Locate the cell with the specified text and output its (x, y) center coordinate. 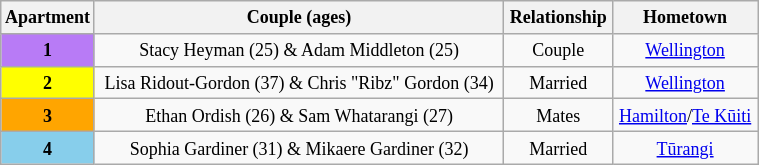
Stacy Heyman (25) & Adam Middleton (25) (298, 50)
Hamilton/Te Kūiti (686, 116)
Relationship (558, 18)
2 (48, 82)
Couple (ages) (298, 18)
Lisa Ridout-Gordon (37) & Chris "Ribz" Gordon (34) (298, 82)
Apartment (48, 18)
Hometown (686, 18)
Sophia Gardiner (31) & Mikaere Gardiner (32) (298, 148)
Mates (558, 116)
4 (48, 148)
1 (48, 50)
Couple (558, 50)
Tūrangi (686, 148)
3 (48, 116)
Ethan Ordish (26) & Sam Whatarangi (27) (298, 116)
